Output the (x, y) coordinate of the center of the cell containing the given text.  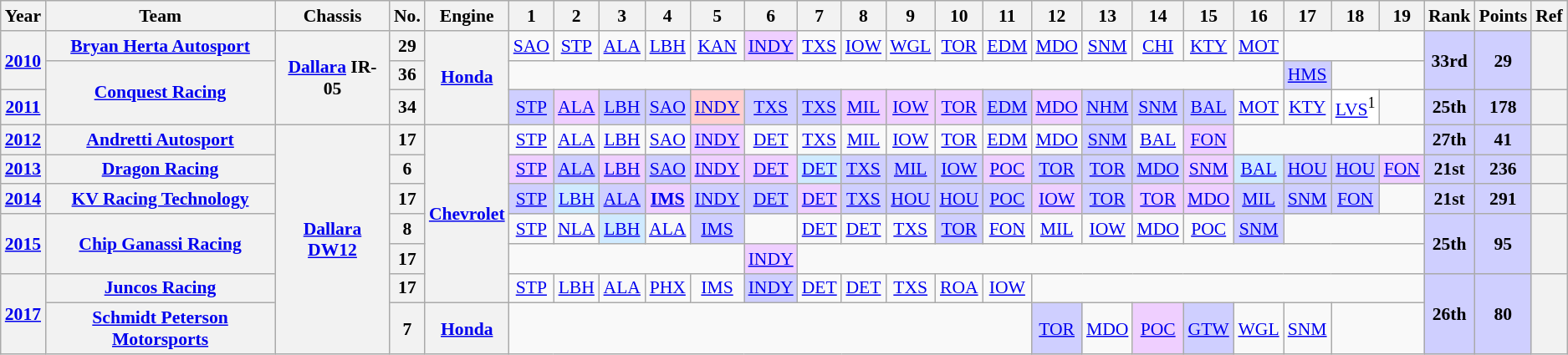
Engine (467, 16)
18 (1356, 16)
2013 (23, 170)
KAN (717, 46)
Conquest Racing (161, 92)
16 (1258, 16)
Juncos Racing (161, 288)
ROA (958, 288)
KV Racing Technology (161, 200)
Chevrolet (467, 214)
19 (1402, 16)
2014 (23, 200)
3 (622, 16)
Andretti Autosport (161, 139)
2012 (23, 139)
GTW (1209, 329)
Dallara IR-05 (333, 79)
13 (1107, 16)
15 (1209, 16)
Dallara DW12 (333, 239)
LVS1 (1356, 107)
95 (1503, 244)
5 (717, 16)
HMS (1308, 75)
2015 (23, 244)
33rd (1450, 60)
Team (161, 16)
291 (1503, 200)
236 (1503, 170)
178 (1503, 107)
1 (532, 16)
26th (1450, 314)
2 (576, 16)
4 (667, 16)
12 (1057, 16)
Ref (1549, 16)
NLA (576, 229)
80 (1503, 314)
CHI (1157, 46)
Chassis (333, 16)
No. (407, 16)
11 (1007, 16)
9 (910, 16)
Dragon Racing (161, 170)
2017 (23, 314)
10 (958, 16)
Points (1503, 16)
2011 (23, 107)
27th (1450, 139)
34 (407, 107)
PHX (667, 288)
14 (1157, 16)
Schmidt Peterson Motorsports (161, 329)
36 (407, 75)
NHM (1107, 107)
Year (23, 16)
Rank (1450, 16)
Chip Ganassi Racing (161, 244)
41 (1503, 139)
2010 (23, 60)
Bryan Herta Autosport (161, 46)
